Find where the given text appears and provide that cell's center as (x, y) coordinate. 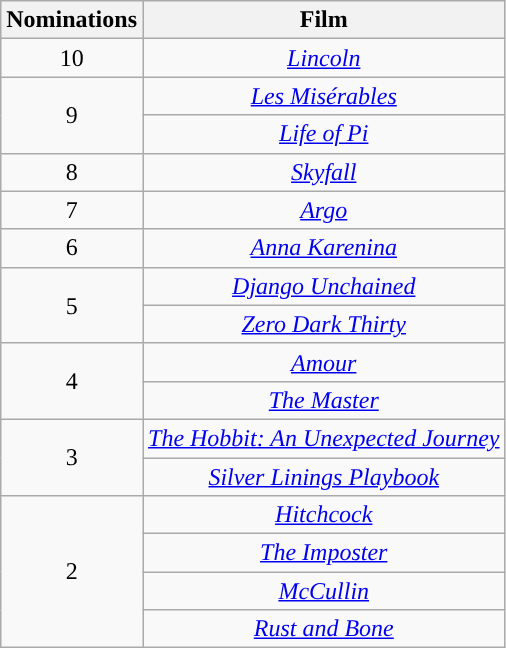
Django Unchained (324, 286)
The Hobbit: An Unexpected Journey (324, 438)
Hitchcock (324, 515)
Skyfall (324, 172)
10 (72, 58)
Lincoln (324, 58)
Argo (324, 210)
9 (72, 115)
Silver Linings Playbook (324, 477)
Life of Pi (324, 134)
The Master (324, 400)
Rust and Bone (324, 629)
Zero Dark Thirty (324, 324)
Nominations (72, 20)
The Imposter (324, 553)
Amour (324, 362)
Les Misérables (324, 96)
McCullin (324, 591)
3 (72, 457)
8 (72, 172)
7 (72, 210)
4 (72, 381)
2 (72, 572)
Anna Karenina (324, 248)
Film (324, 20)
6 (72, 248)
5 (72, 305)
